Search for the cell housing the specified text and yield its [X, Y] center coordinate. 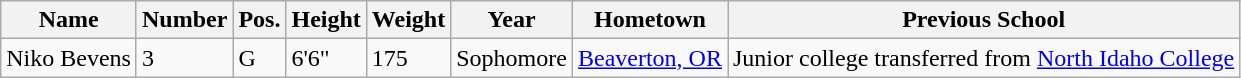
Year [512, 20]
Niko Bevens [69, 58]
Beaverton, OR [650, 58]
Number [184, 20]
Previous School [984, 20]
Junior college transferred from North Idaho College [984, 58]
6'6" [326, 58]
Pos. [260, 20]
3 [184, 58]
Weight [408, 20]
175 [408, 58]
Sophomore [512, 58]
Name [69, 20]
Height [326, 20]
Hometown [650, 20]
G [260, 58]
